Identify which cell holds the provided text, then report its [X, Y] central coordinate. 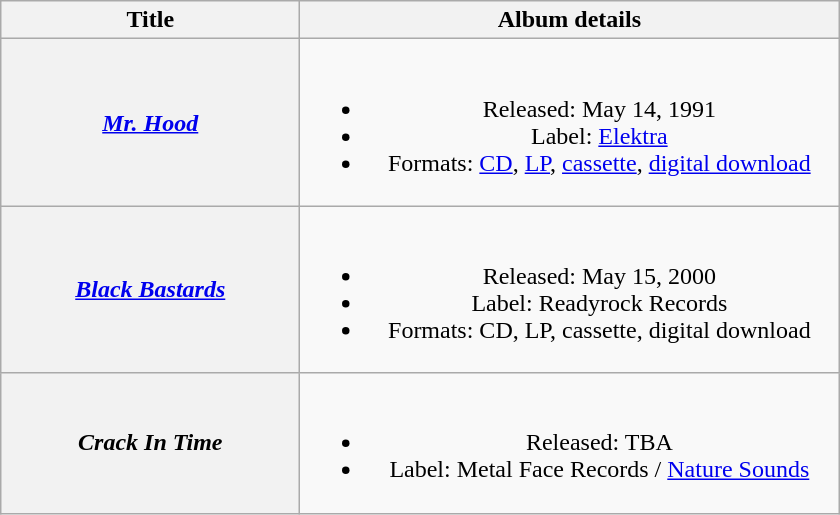
Crack In Time [150, 443]
Released: May 15, 2000Label: Readyrock RecordsFormats: CD, LP, cassette, digital download [570, 290]
Black Bastards [150, 290]
Album details [570, 20]
Released: TBALabel: Metal Face Records / Nature Sounds [570, 443]
Released: May 14, 1991Label: ElektraFormats: CD, LP, cassette, digital download [570, 122]
Title [150, 20]
Mr. Hood [150, 122]
